Return [X, Y] of the center of cell containing provided text 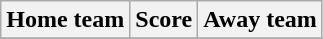
Score [164, 20]
Away team [260, 20]
Home team [66, 20]
